Scan for the cell matching the given text and deliver its (x, y) coordinate at center. 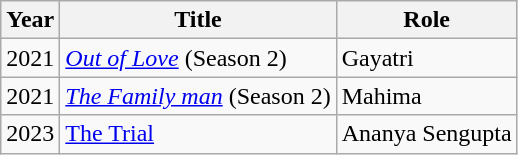
Role (426, 20)
Out of Love (Season 2) (198, 58)
Title (198, 20)
Mahima (426, 96)
Ananya Sengupta (426, 134)
2023 (30, 134)
The Family man (Season 2) (198, 96)
The Trial (198, 134)
Gayatri (426, 58)
Year (30, 20)
